Output the (x, y) coordinate of the center of the cell containing the given text.  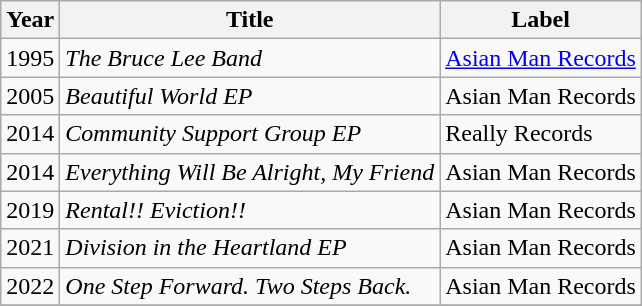
Beautiful World EP (250, 96)
One Step Forward. Two Steps Back. (250, 286)
2021 (30, 248)
2022 (30, 286)
2019 (30, 210)
Community Support Group EP (250, 134)
2005 (30, 96)
1995 (30, 58)
The Bruce Lee Band (250, 58)
Really Records (541, 134)
Everything Will Be Alright, My Friend (250, 172)
Year (30, 20)
Label (541, 20)
Rental!! Eviction!! (250, 210)
Division in the Heartland EP (250, 248)
Title (250, 20)
